Capture the cell that displays the provided text and extract its [X, Y] central coordinate. 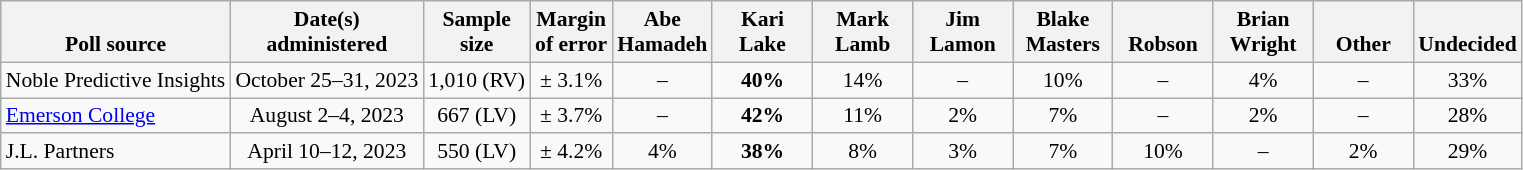
BrianWright [1263, 32]
38% [762, 152]
± 4.2% [571, 152]
J.L. Partners [116, 152]
KariLake [762, 32]
33% [1467, 80]
550 (LV) [476, 152]
Marginof error [571, 32]
BlakeMasters [1063, 32]
Undecided [1467, 32]
Other [1363, 32]
Date(s)administered [326, 32]
3% [963, 152]
April 10–12, 2023 [326, 152]
14% [863, 80]
11% [863, 116]
AbeHamadeh [662, 32]
40% [762, 80]
October 25–31, 2023 [326, 80]
1,010 (RV) [476, 80]
8% [863, 152]
Poll source [116, 32]
MarkLamb [863, 32]
Emerson College [116, 116]
Noble Predictive Insights [116, 80]
JimLamon [963, 32]
± 3.1% [571, 80]
667 (LV) [476, 116]
August 2–4, 2023 [326, 116]
Samplesize [476, 32]
29% [1467, 152]
± 3.7% [571, 116]
42% [762, 116]
Robson [1163, 32]
28% [1467, 116]
